Return (x, y) of the center of cell containing provided text 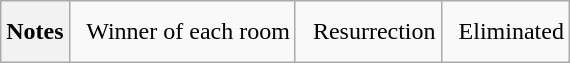
Winner of each room (182, 32)
Resurrection (368, 32)
Eliminated (505, 32)
Notes (35, 32)
